Search for the cell housing the specified text and yield its [X, Y] center coordinate. 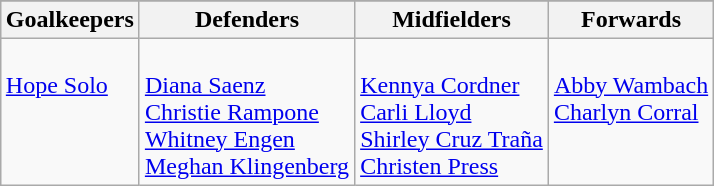
Forwards [630, 20]
Goalkeepers [70, 20]
Abby Wambach Charlyn Corral [630, 112]
Kennya Cordner Carli Lloyd Shirley Cruz Traña Christen Press [452, 112]
Midfielders [452, 20]
Defenders [246, 20]
Diana Saenz Christie Rampone Whitney Engen Meghan Klingenberg [246, 112]
Hope Solo [70, 112]
